Locate the cell with the specified text and output its [x, y] center coordinate. 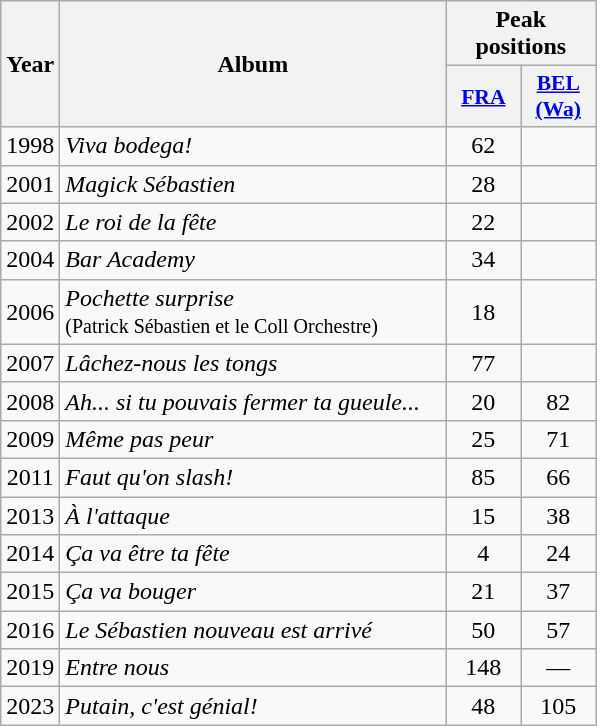
2001 [30, 184]
2009 [30, 439]
Putain, c'est génial! [253, 706]
2015 [30, 592]
2013 [30, 515]
Ça va être ta fête [253, 554]
82 [558, 401]
Même pas peur [253, 439]
2006 [30, 312]
37 [558, 592]
66 [558, 477]
2016 [30, 630]
FRA [484, 96]
À l'attaque [253, 515]
25 [484, 439]
Magick Sébastien [253, 184]
57 [558, 630]
BEL (Wa) [558, 96]
85 [484, 477]
20 [484, 401]
Faut qu'on slash! [253, 477]
Entre nous [253, 668]
Le Sébastien nouveau est arrivé [253, 630]
Lâchez-nous les tongs [253, 363]
105 [558, 706]
Peak positions [521, 34]
15 [484, 515]
Viva bodega! [253, 146]
2023 [30, 706]
Ça va bouger [253, 592]
48 [484, 706]
4 [484, 554]
2008 [30, 401]
34 [484, 260]
2019 [30, 668]
— [558, 668]
62 [484, 146]
148 [484, 668]
28 [484, 184]
18 [484, 312]
2014 [30, 554]
Year [30, 64]
Pochette surprise (Patrick Sébastien et le Coll Orchestre) [253, 312]
21 [484, 592]
2002 [30, 222]
Ah... si tu pouvais fermer ta gueule... [253, 401]
Le roi de la fête [253, 222]
2011 [30, 477]
1998 [30, 146]
77 [484, 363]
24 [558, 554]
2007 [30, 363]
38 [558, 515]
22 [484, 222]
71 [558, 439]
50 [484, 630]
Album [253, 64]
2004 [30, 260]
Bar Academy [253, 260]
